Determine the [X, Y] coordinate at the center of the cell enclosing the given text.  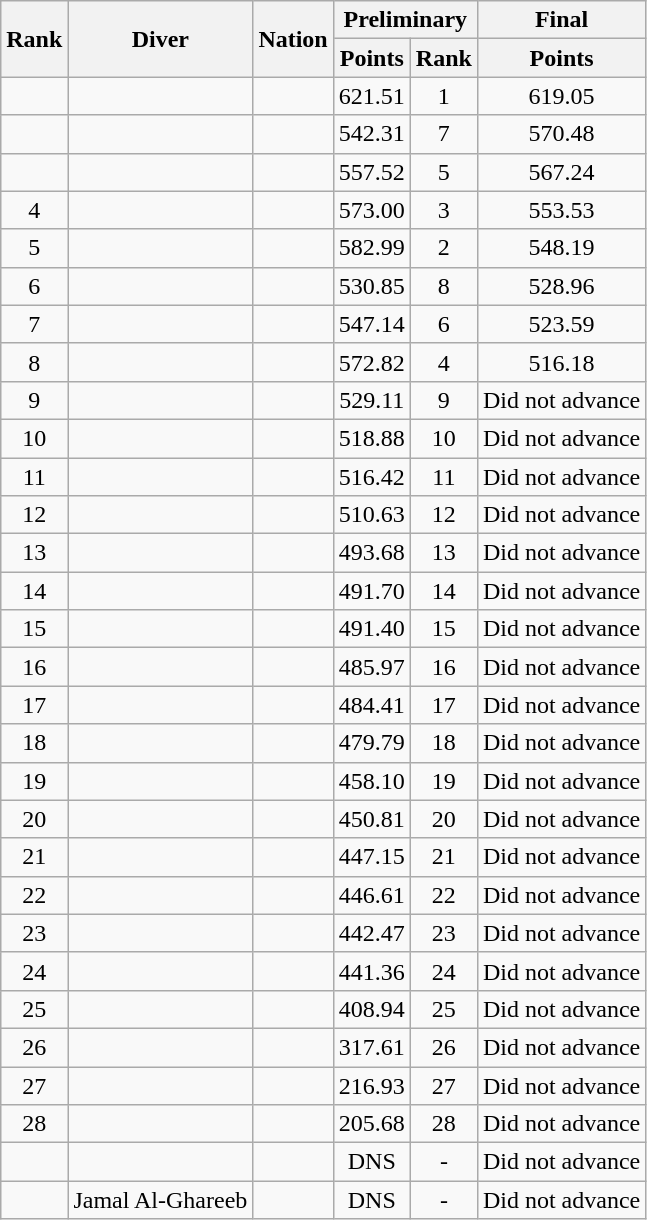
542.31 [372, 134]
484.41 [372, 705]
450.81 [372, 819]
573.00 [372, 210]
529.11 [372, 400]
205.68 [372, 1124]
516.42 [372, 477]
216.93 [372, 1085]
567.24 [561, 172]
572.82 [372, 362]
518.88 [372, 438]
553.53 [561, 210]
1 [444, 96]
523.59 [561, 324]
Final [561, 20]
557.52 [372, 172]
Diver [160, 39]
485.97 [372, 667]
528.96 [561, 286]
317.61 [372, 1047]
493.68 [372, 553]
446.61 [372, 895]
Jamal Al-Ghareeb [160, 1200]
3 [444, 210]
491.40 [372, 629]
408.94 [372, 1009]
619.05 [561, 96]
Nation [293, 39]
621.51 [372, 96]
570.48 [561, 134]
442.47 [372, 933]
Preliminary [405, 20]
2 [444, 248]
548.19 [561, 248]
510.63 [372, 515]
530.85 [372, 286]
479.79 [372, 743]
491.70 [372, 591]
582.99 [372, 248]
441.36 [372, 971]
547.14 [372, 324]
516.18 [561, 362]
447.15 [372, 857]
458.10 [372, 781]
